Determine the (x, y) coordinate at the center of the cell enclosing the given text.  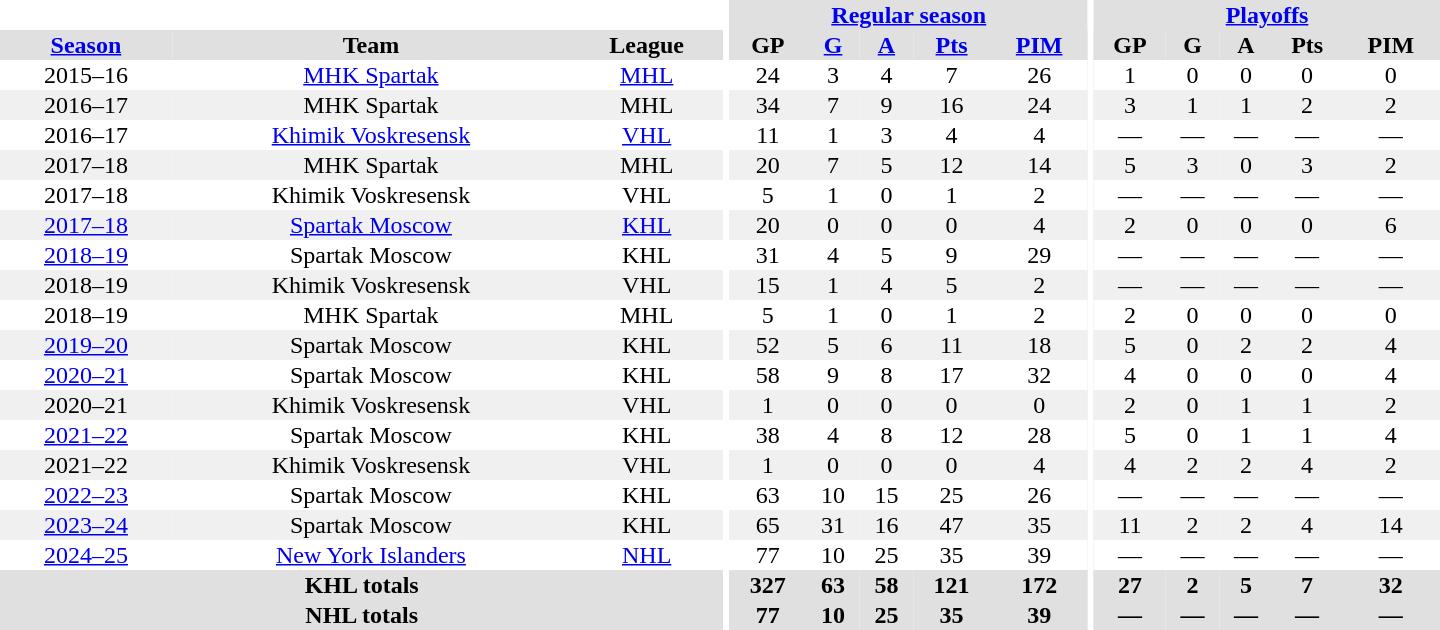
2022–23 (86, 495)
121 (952, 585)
18 (1039, 345)
17 (952, 375)
65 (768, 525)
League (646, 45)
34 (768, 105)
2024–25 (86, 555)
2023–24 (86, 525)
New York Islanders (371, 555)
KHL totals (362, 585)
47 (952, 525)
Regular season (908, 15)
Season (86, 45)
NHL (646, 555)
29 (1039, 255)
27 (1130, 585)
38 (768, 435)
NHL totals (362, 615)
2019–20 (86, 345)
Team (371, 45)
2015–16 (86, 75)
327 (768, 585)
Playoffs (1267, 15)
52 (768, 345)
172 (1039, 585)
28 (1039, 435)
